Scan for the cell matching the given text and deliver its [x, y] coordinate at center. 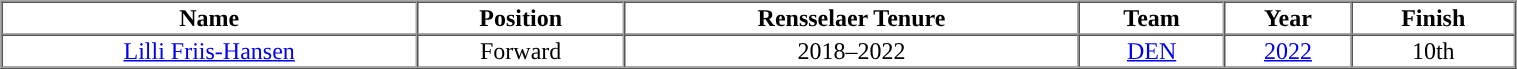
Lilli Friis-Hansen [210, 50]
Finish [1433, 18]
Name [210, 18]
Team [1151, 18]
2022 [1288, 50]
Rensselaer Tenure [852, 18]
Position [521, 18]
DEN [1151, 50]
Year [1288, 18]
Forward [521, 50]
2018–2022 [852, 50]
10th [1433, 50]
